For the text-containing cell, return its midpoint in (x, y) coordinate format. 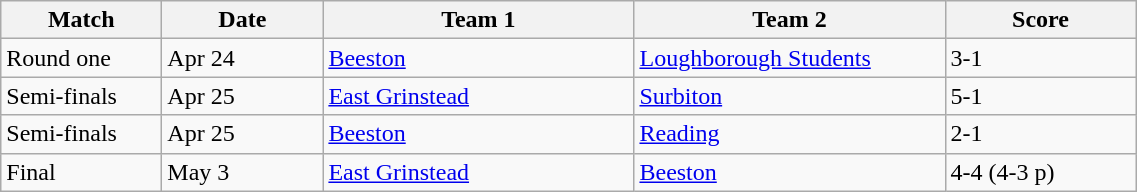
Apr 24 (242, 58)
Team 1 (478, 20)
Surbiton (790, 96)
3-1 (1040, 58)
Final (82, 172)
Team 2 (790, 20)
5-1 (1040, 96)
Date (242, 20)
4-4 (4-3 p) (1040, 172)
Loughborough Students (790, 58)
Round one (82, 58)
2-1 (1040, 134)
Match (82, 20)
May 3 (242, 172)
Score (1040, 20)
Reading (790, 134)
